For the text-containing cell, return its midpoint in (x, y) coordinate format. 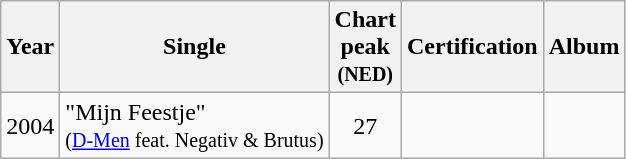
2004 (30, 126)
Single (194, 47)
Chart peak(NED) (365, 47)
"Mijn Feestje" (D-Men feat. Negativ & Brutus) (194, 126)
27 (365, 126)
Album (584, 47)
Year (30, 47)
Certification (472, 47)
